Determine the (X, Y) coordinate at the center of the cell enclosing the given text.  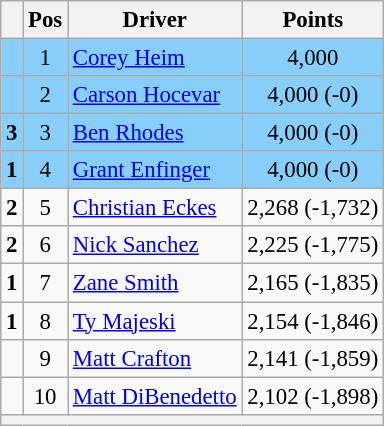
9 (46, 358)
4 (46, 170)
Grant Enfinger (155, 170)
Zane Smith (155, 283)
2,154 (-1,846) (313, 321)
Nick Sanchez (155, 245)
Matt Crafton (155, 358)
Driver (155, 20)
Pos (46, 20)
2,268 (-1,732) (313, 208)
7 (46, 283)
2,225 (-1,775) (313, 245)
5 (46, 208)
2,165 (-1,835) (313, 283)
Points (313, 20)
2,141 (-1,859) (313, 358)
Ty Majeski (155, 321)
10 (46, 396)
Christian Eckes (155, 208)
Corey Heim (155, 58)
Ben Rhodes (155, 133)
Carson Hocevar (155, 95)
6 (46, 245)
4,000 (313, 58)
Matt DiBenedetto (155, 396)
2,102 (-1,898) (313, 396)
8 (46, 321)
